Scan for the cell matching the given text and deliver its (x, y) coordinate at center. 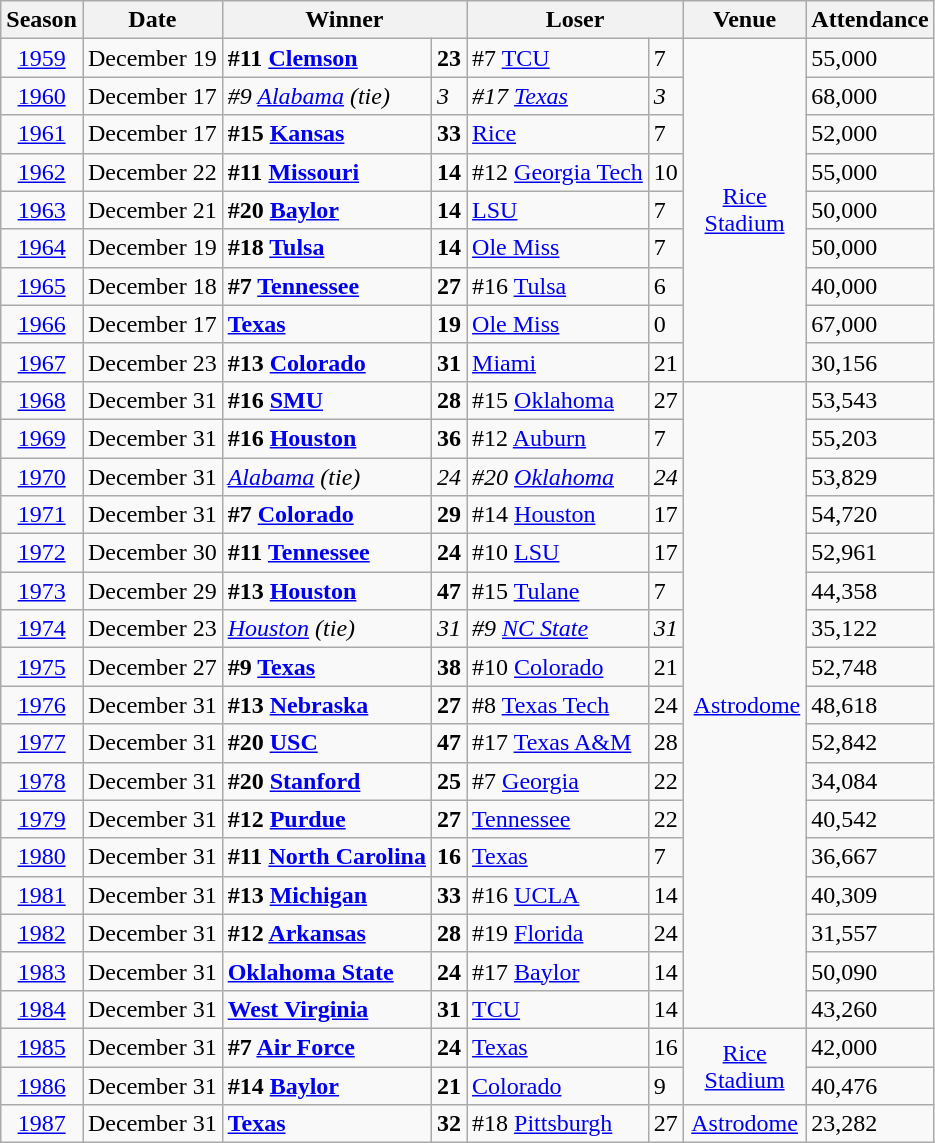
#7 Tennessee (326, 286)
1963 (42, 210)
10 (666, 172)
1966 (42, 324)
#12 Auburn (558, 438)
52,748 (870, 667)
52,000 (870, 134)
40,542 (870, 819)
1965 (42, 286)
#20 Stanford (326, 781)
1984 (42, 1009)
67,000 (870, 324)
Miami (558, 362)
#10 Colorado (558, 667)
#12 Georgia Tech (558, 172)
#8 Texas Tech (558, 705)
40,000 (870, 286)
#7 TCU (558, 58)
#15 Oklahoma (558, 400)
1974 (42, 629)
Date (152, 20)
December 18 (152, 286)
23,282 (870, 1124)
1959 (42, 58)
34,084 (870, 781)
25 (448, 781)
#16 Tulsa (558, 286)
Oklahoma State (326, 971)
1976 (42, 705)
35,122 (870, 629)
1961 (42, 134)
55,203 (870, 438)
Season (42, 20)
#7 Georgia (558, 781)
36,667 (870, 857)
#17 Texas (558, 96)
Tennessee (558, 819)
30,156 (870, 362)
1977 (42, 743)
#7 Colorado (326, 515)
1969 (42, 438)
1985 (42, 1047)
#20 Baylor (326, 210)
#20 Oklahoma (558, 477)
1983 (42, 971)
40,476 (870, 1085)
December 29 (152, 591)
Attendance (870, 20)
#16 UCLA (558, 895)
40,309 (870, 895)
Alabama (tie) (326, 477)
43,260 (870, 1009)
December 27 (152, 667)
53,829 (870, 477)
48,618 (870, 705)
#13 Nebraska (326, 705)
#14 Houston (558, 515)
#15 Kansas (326, 134)
Houston (tie) (326, 629)
1980 (42, 857)
44,358 (870, 591)
50,090 (870, 971)
0 (666, 324)
23 (448, 58)
#9 Texas (326, 667)
#13 Michigan (326, 895)
1971 (42, 515)
9 (666, 1085)
6 (666, 286)
#11 North Carolina (326, 857)
1978 (42, 781)
52,842 (870, 743)
1981 (42, 895)
1972 (42, 553)
#11 Missouri (326, 172)
#18 Tulsa (326, 248)
#13 Colorado (326, 362)
19 (448, 324)
1979 (42, 819)
December 22 (152, 172)
1982 (42, 933)
#16 SMU (326, 400)
68,000 (870, 96)
53,543 (870, 400)
#9 Alabama (tie) (326, 96)
#17 Baylor (558, 971)
December 21 (152, 210)
#13 Houston (326, 591)
West Virginia (326, 1009)
#12 Arkansas (326, 933)
#17 Texas A&M (558, 743)
42,000 (870, 1047)
Loser (576, 20)
TCU (558, 1009)
#15 Tulane (558, 591)
Winner (344, 20)
1975 (42, 667)
1987 (42, 1124)
54,720 (870, 515)
#11 Tennessee (326, 553)
1973 (42, 591)
#7 Air Force (326, 1047)
31,557 (870, 933)
1960 (42, 96)
1967 (42, 362)
#16 Houston (326, 438)
Rice (558, 134)
32 (448, 1124)
#12 Purdue (326, 819)
1986 (42, 1085)
#10 LSU (558, 553)
1964 (42, 248)
LSU (558, 210)
December 30 (152, 553)
52,961 (870, 553)
1970 (42, 477)
#14 Baylor (326, 1085)
#11 Clemson (326, 58)
#18 Pittsburgh (558, 1124)
1968 (42, 400)
#19 Florida (558, 933)
36 (448, 438)
Colorado (558, 1085)
Venue (744, 20)
#20 USC (326, 743)
1962 (42, 172)
#9 NC State (558, 629)
29 (448, 515)
38 (448, 667)
